From the cell containing the given text, extract its center point as (X, Y) coordinate. 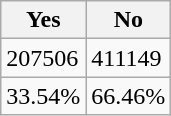
Yes (44, 20)
207506 (44, 58)
No (128, 20)
33.54% (44, 96)
411149 (128, 58)
66.46% (128, 96)
